Locate the cell with the specified text and output its (X, Y) center coordinate. 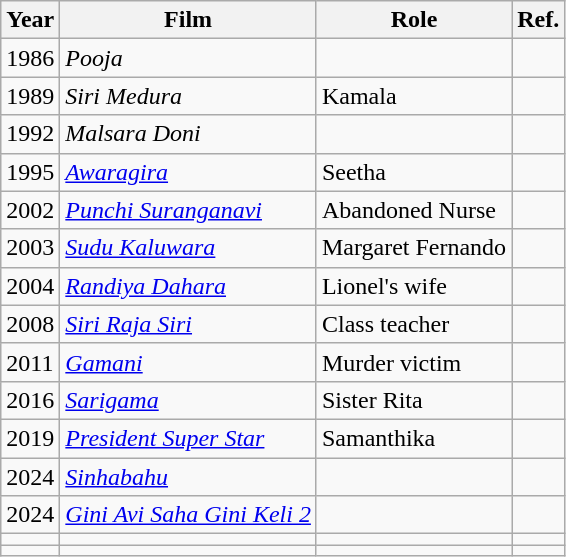
Lionel's wife (414, 286)
Gamani (188, 362)
Siri Raja Siri (188, 324)
Malsara Doni (188, 134)
Sinhabahu (188, 477)
President Super Star (188, 438)
2002 (30, 210)
Awaragira (188, 172)
2016 (30, 400)
1989 (30, 96)
Abandoned Nurse (414, 210)
Seetha (414, 172)
Film (188, 20)
2019 (30, 438)
Sarigama (188, 400)
Samanthika (414, 438)
1992 (30, 134)
Role (414, 20)
1986 (30, 58)
Randiya Dahara (188, 286)
2008 (30, 324)
Ref. (538, 20)
Sudu Kaluwara (188, 248)
Gini Avi Saha Gini Keli 2 (188, 515)
Margaret Fernando (414, 248)
2004 (30, 286)
Sister Rita (414, 400)
1995 (30, 172)
Murder victim (414, 362)
Year (30, 20)
2011 (30, 362)
Pooja (188, 58)
2003 (30, 248)
Siri Medura (188, 96)
Class teacher (414, 324)
Punchi Suranganavi (188, 210)
Kamala (414, 96)
